Output the (x, y) coordinate of the center of the cell containing the given text.  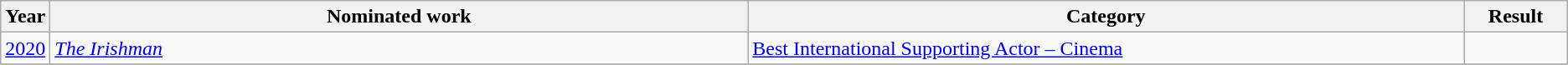
The Irishman (399, 48)
2020 (25, 48)
Nominated work (399, 17)
Year (25, 17)
Best International Supporting Actor – Cinema (1106, 48)
Result (1516, 17)
Category (1106, 17)
